Pinpoint the cell where the given text exists, returning its [X, Y] midpoint coordinate. 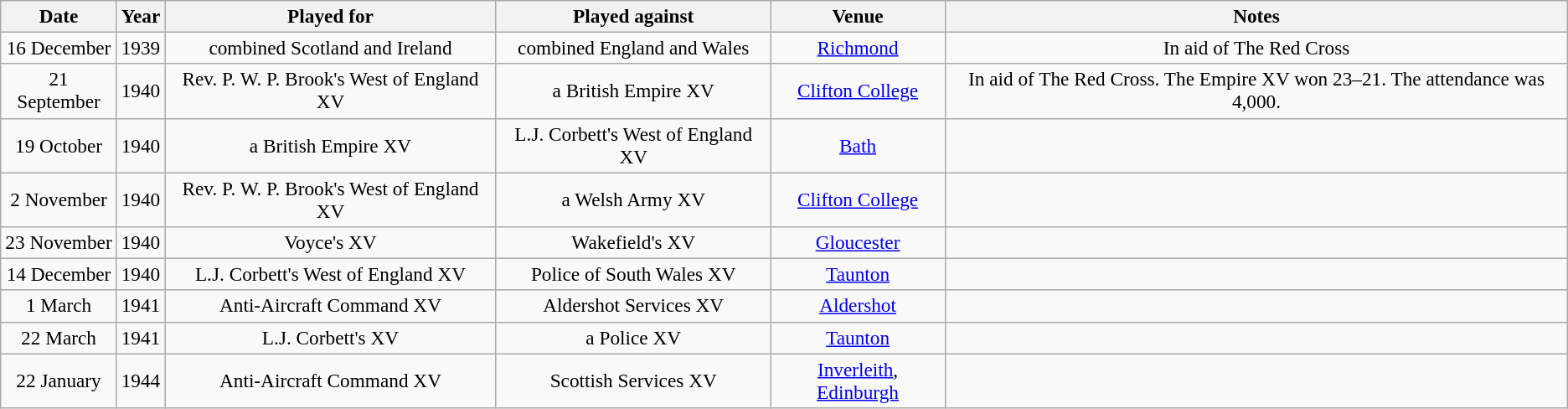
Aldershot Services XV [633, 306]
1939 [141, 48]
Notes [1256, 16]
19 October [59, 146]
1944 [141, 381]
21 September [59, 91]
In aid of The Red Cross [1256, 48]
Inverleith, Edinburgh [858, 381]
Year [141, 16]
Aldershot [858, 306]
Voyce's XV [331, 242]
Played against [633, 16]
Date [59, 16]
Police of South Wales XV [633, 274]
In aid of The Red Cross. The Empire XV won 23–21. The attendance was 4,000. [1256, 91]
Venue [858, 16]
Scottish Services XV [633, 381]
Played for [331, 16]
22 January [59, 381]
Richmond [858, 48]
2 November [59, 199]
combined England and Wales [633, 48]
14 December [59, 274]
Wakefield's XV [633, 242]
16 December [59, 48]
22 March [59, 338]
a Welsh Army XV [633, 199]
L.J. Corbett's XV [331, 338]
Gloucester [858, 242]
Bath [858, 146]
combined Scotland and Ireland [331, 48]
1 March [59, 306]
a Police XV [633, 338]
23 November [59, 242]
